Pinpoint the cell where the given text exists, returning its [x, y] midpoint coordinate. 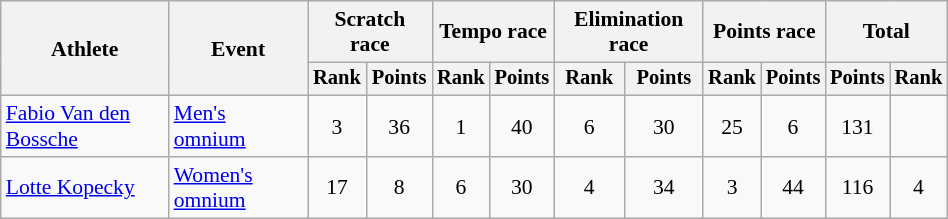
Athlete [85, 48]
1 [461, 126]
Points race [764, 32]
40 [522, 126]
8 [399, 188]
Total [886, 32]
34 [664, 188]
25 [732, 126]
17 [338, 188]
36 [399, 126]
Men's omnium [238, 126]
116 [857, 188]
131 [857, 126]
Elimination race [628, 32]
Fabio Van den Bossche [85, 126]
Event [238, 48]
Lotte Kopecky [85, 188]
Scratch race [370, 32]
Tempo race [493, 32]
44 [793, 188]
Women's omnium [238, 188]
